Capture the cell that displays the provided text and extract its [x, y] central coordinate. 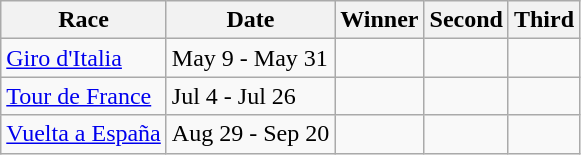
Vuelta a España [84, 134]
Giro d'Italia [84, 58]
Aug 29 - Sep 20 [250, 134]
Date [250, 20]
Winner [380, 20]
Jul 4 - Jul 26 [250, 96]
Second [466, 20]
Third [544, 20]
May 9 - May 31 [250, 58]
Race [84, 20]
Tour de France [84, 96]
